For the text-containing cell, return its midpoint in (X, Y) coordinate format. 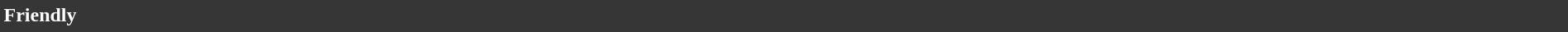
Friendly (784, 15)
